Return the (X, Y) coordinate for the center point of the cell that contains the specified text.  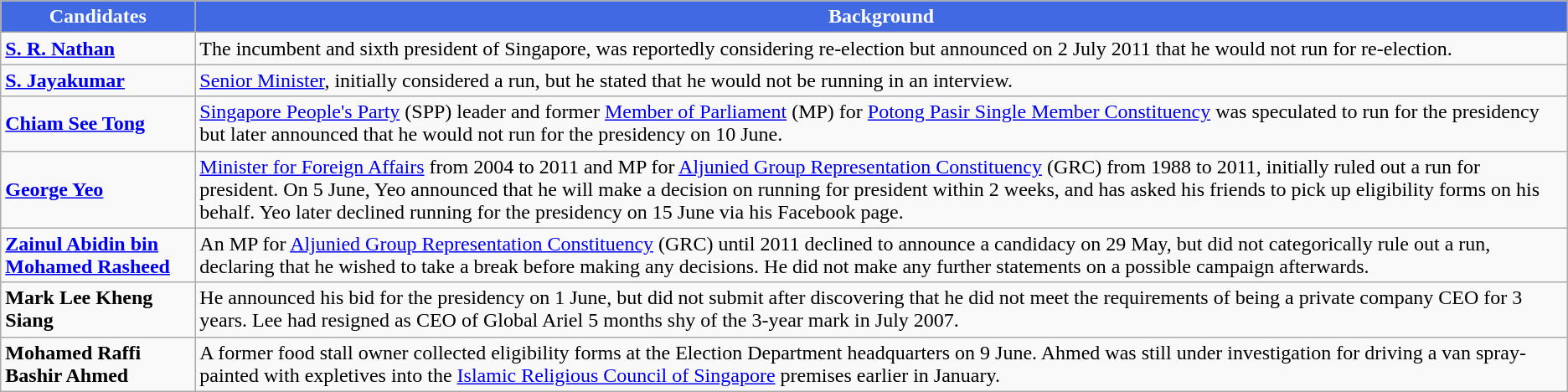
Zainul Abidin bin Mohamed Rasheed (98, 255)
S. R. Nathan (98, 49)
George Yeo (98, 189)
Mohamed Raffi Bashir Ahmed (98, 364)
Senior Minister, initially considered a run, but he stated that he would not be running in an interview. (881, 80)
Chiam See Tong (98, 124)
Background (881, 17)
Candidates (98, 17)
Mark Lee Kheng Siang (98, 310)
S. Jayakumar (98, 80)
